Search for the cell housing the specified text and yield its [X, Y] center coordinate. 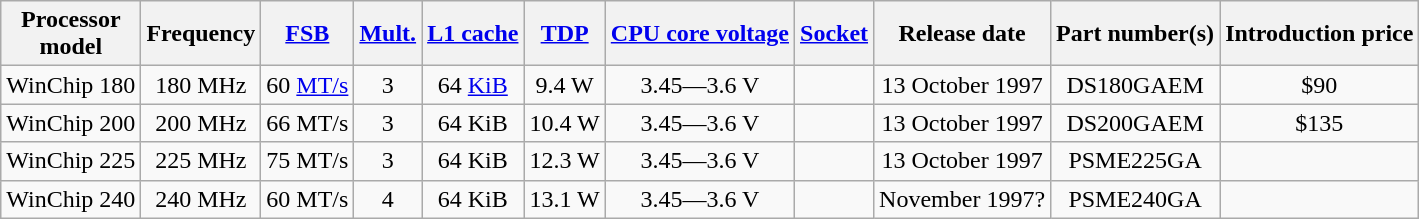
$90 [1320, 85]
Mult. [388, 34]
WinChip 180 [71, 85]
PSME225GA [1136, 161]
WinChip 200 [71, 123]
DS200GAEM [1136, 123]
200 MHz [201, 123]
WinChip 225 [71, 161]
Socket [834, 34]
TDP [564, 34]
9.4 W [564, 85]
Release date [962, 34]
240 MHz [201, 199]
L1 cache [473, 34]
4 [388, 199]
PSME240GA [1136, 199]
10.4 W [564, 123]
CPU core voltage [700, 34]
FSB [308, 34]
Part number(s) [1136, 34]
$135 [1320, 123]
Introduction price [1320, 34]
Processormodel [71, 34]
13.1 W [564, 199]
November 1997? [962, 199]
12.3 W [564, 161]
66 MT/s [308, 123]
WinChip 240 [71, 199]
DS180GAEM [1136, 85]
Frequency [201, 34]
180 MHz [201, 85]
75 MT/s [308, 161]
225 MHz [201, 161]
